Scan for the cell matching the given text and deliver its [x, y] coordinate at center. 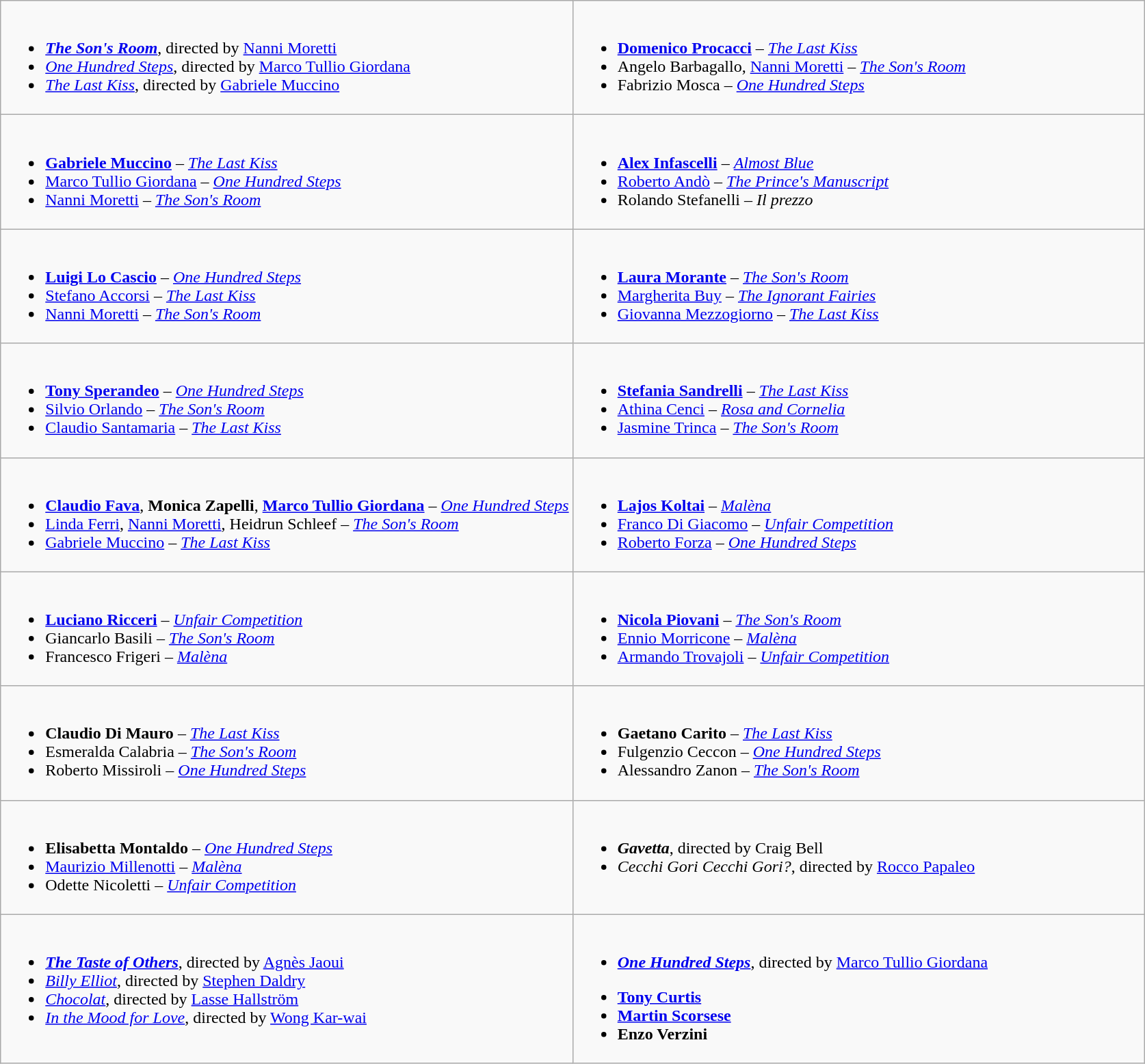
Luciano Ricceri – Unfair CompetitionGiancarlo Basili – The Son's RoomFrancesco Frigeri – Malèna [287, 629]
Tony Sperandeo – One Hundred StepsSilvio Orlando – The Son's RoomClaudio Santamaria – The Last Kiss [287, 401]
Elisabetta Montaldo – One Hundred StepsMaurizio Millenotti – MalènaOdette Nicoletti – Unfair Competition [287, 857]
Claudio Di Mauro – The Last KissEsmeralda Calabria – The Son's RoomRoberto Missiroli – One Hundred Steps [287, 743]
Stefania Sandrelli – The Last KissAthina Cenci – Rosa and CorneliaJasmine Trinca – The Son's Room [858, 401]
Luigi Lo Cascio – One Hundred StepsStefano Accorsi – The Last KissNanni Moretti – The Son's Room [287, 286]
Gavetta, directed by Craig BellCecchi Gori Cecchi Gori?, directed by Rocco Papaleo [858, 857]
Gabriele Muccino – The Last KissMarco Tullio Giordana – One Hundred StepsNanni Moretti – The Son's Room [287, 172]
Gaetano Carito – The Last KissFulgenzio Ceccon – One Hundred StepsAlessandro Zanon – The Son's Room [858, 743]
One Hundred Steps, directed by Marco Tullio Giordana Tony CurtisMartin ScorseseEnzo Verzini [858, 989]
The Son's Room, directed by Nanni MorettiOne Hundred Steps, directed by Marco Tullio GiordanaThe Last Kiss, directed by Gabriele Muccino [287, 57]
Domenico Procacci – The Last KissAngelo Barbagallo, Nanni Moretti – The Son's RoomFabrizio Mosca – One Hundred Steps [858, 57]
Laura Morante – The Son's RoomMargherita Buy – The Ignorant FairiesGiovanna Mezzogiorno – The Last Kiss [858, 286]
Alex Infascelli – Almost BlueRoberto Andò – The Prince's ManuscriptRolando Stefanelli – Il prezzo [858, 172]
Nicola Piovani – The Son's RoomEnnio Morricone – MalènaArmando Trovajoli – Unfair Competition [858, 629]
Lajos Koltai – MalènaFranco Di Giacomo – Unfair CompetitionRoberto Forza – One Hundred Steps [858, 514]
